From the cell containing the given text, extract its center point as [X, Y] coordinate. 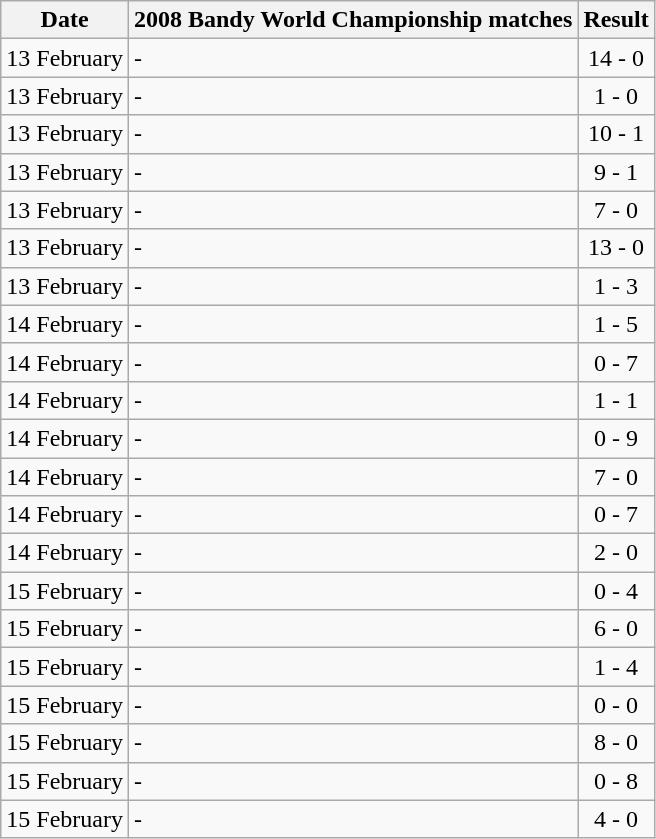
0 - 8 [616, 781]
9 - 1 [616, 172]
1 - 4 [616, 667]
10 - 1 [616, 134]
Date [65, 20]
0 - 9 [616, 438]
13 - 0 [616, 248]
4 - 0 [616, 819]
6 - 0 [616, 629]
0 - 0 [616, 705]
0 - 4 [616, 591]
2 - 0 [616, 553]
1 - 5 [616, 324]
8 - 0 [616, 743]
14 - 0 [616, 58]
1 - 0 [616, 96]
1 - 3 [616, 286]
2008 Bandy World Championship matches [352, 20]
1 - 1 [616, 400]
Result [616, 20]
